Return (x, y) of the center of cell containing provided text 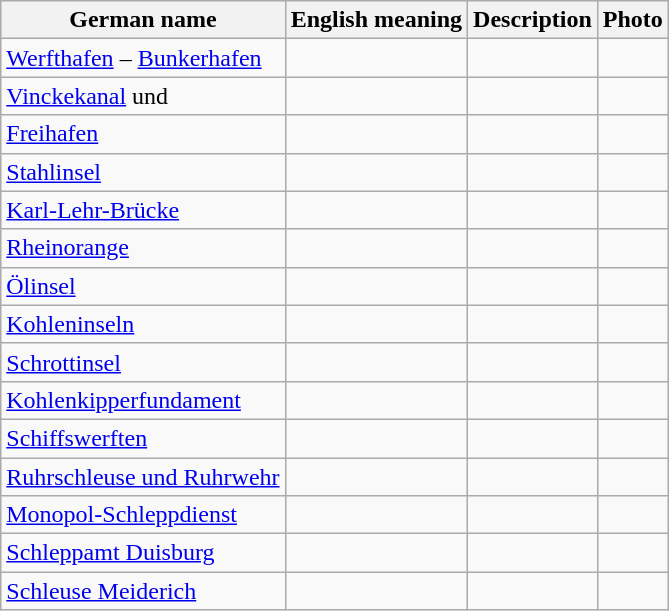
Rheinorange (143, 248)
Stahlinsel (143, 172)
Schrottinsel (143, 362)
Ruhrschleuse und Ruhrwehr (143, 477)
Description (533, 20)
Photo (632, 20)
Vinckekanal und (143, 96)
Werfthafen – Bunkerhafen (143, 58)
Kohleninseln (143, 324)
Freihafen (143, 134)
Schleppamt Duisburg (143, 553)
English meaning (376, 20)
German name (143, 20)
Ölinsel (143, 286)
Schiffswerften (143, 438)
Kohlenkipperfundament (143, 400)
Monopol-Schleppdienst (143, 515)
Karl-Lehr-Brücke (143, 210)
Schleuse Meiderich (143, 591)
